Search for the cell housing the specified text and yield its (x, y) center coordinate. 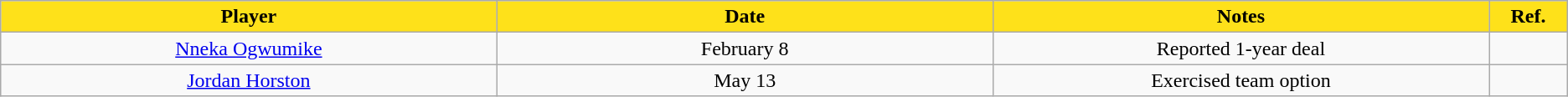
May 13 (745, 80)
Notes (1240, 17)
Nneka Ogwumike (249, 48)
Exercised team option (1240, 80)
Ref. (1529, 17)
February 8 (745, 48)
Player (249, 17)
Reported 1-year deal (1240, 48)
Jordan Horston (249, 80)
Date (745, 17)
